Detect which cell encompasses the target text, then output its (X, Y) center coordinate. 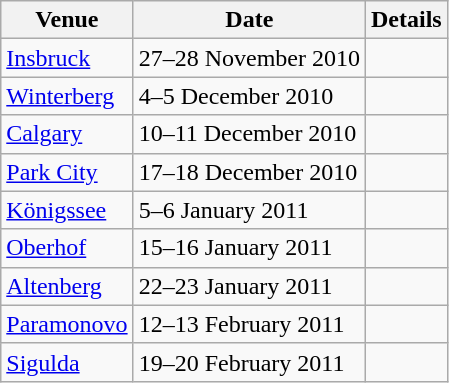
Oberhof (67, 248)
22–23 January 2011 (249, 286)
Königssee (67, 210)
Altenberg (67, 286)
5–6 January 2011 (249, 210)
Details (406, 20)
Winterberg (67, 96)
Park City (67, 172)
15–16 January 2011 (249, 248)
17–18 December 2010 (249, 172)
4–5 December 2010 (249, 96)
19–20 February 2011 (249, 362)
10–11 December 2010 (249, 134)
Sigulda (67, 362)
Date (249, 20)
12–13 February 2011 (249, 324)
27–28 November 2010 (249, 58)
Insbruck (67, 58)
Calgary (67, 134)
Paramonovo (67, 324)
Venue (67, 20)
